For the text-containing cell, return its midpoint in [X, Y] coordinate format. 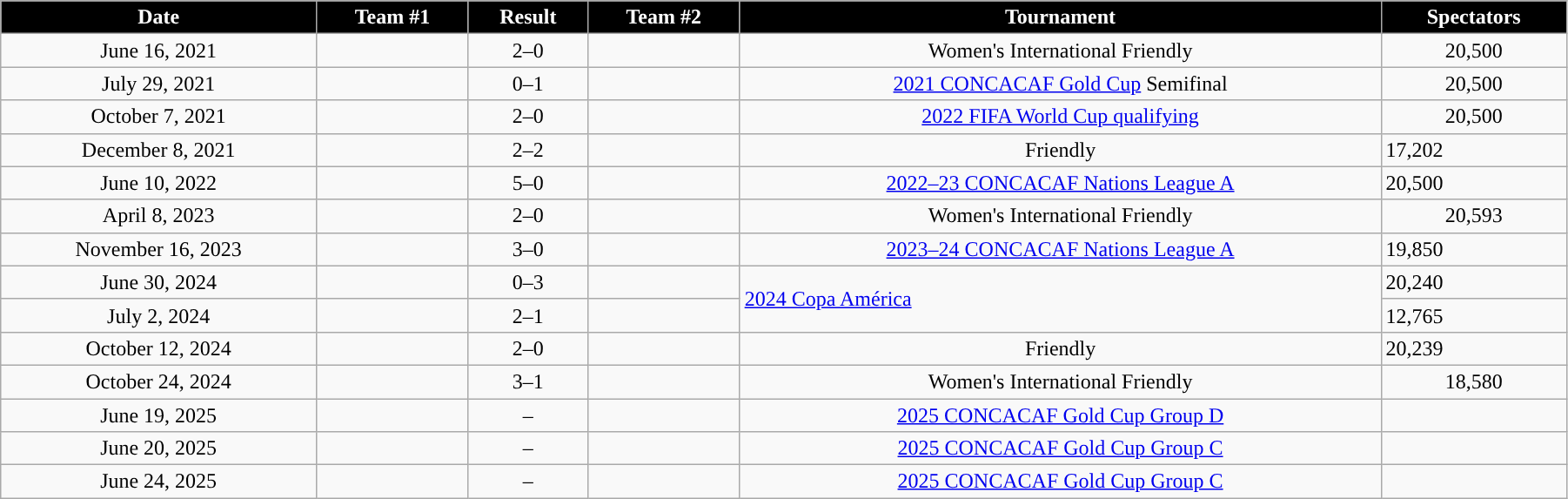
20,240 [1474, 282]
June 19, 2025 [158, 415]
2022 FIFA World Cup qualifying [1060, 117]
20,239 [1474, 348]
18,580 [1474, 381]
0–1 [527, 84]
3–1 [527, 381]
3–0 [527, 249]
June 10, 2022 [158, 183]
November 16, 2023 [158, 249]
0–3 [527, 282]
20,593 [1474, 216]
October 7, 2021 [158, 117]
June 24, 2025 [158, 482]
2024 Copa América [1060, 299]
17,202 [1474, 150]
October 24, 2024 [158, 381]
2–2 [527, 150]
19,850 [1474, 249]
December 8, 2021 [158, 150]
June 20, 2025 [158, 448]
12,765 [1474, 315]
Team #1 [393, 17]
Date [158, 17]
Tournament [1060, 17]
July 29, 2021 [158, 84]
October 12, 2024 [158, 348]
Result [527, 17]
2–1 [527, 315]
5–0 [527, 183]
Team #2 [663, 17]
2023–24 CONCACAF Nations League A [1060, 249]
2022–23 CONCACAF Nations League A [1060, 183]
Spectators [1474, 17]
2021 CONCACAF Gold Cup Semifinal [1060, 84]
June 16, 2021 [158, 51]
April 8, 2023 [158, 216]
2025 CONCACAF Gold Cup Group D [1060, 415]
June 30, 2024 [158, 282]
July 2, 2024 [158, 315]
